Provide the (x, y) coordinate of the cell's center where the given text is located.  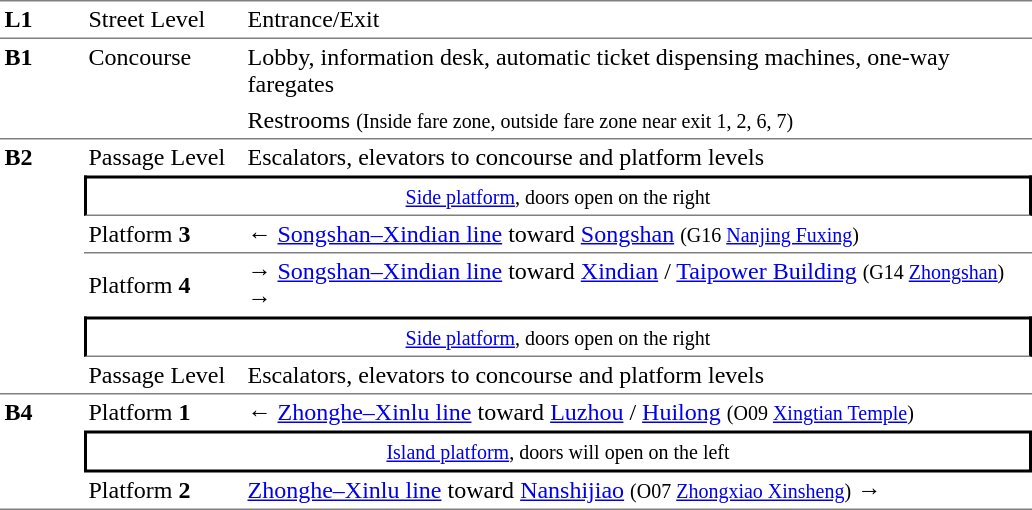
Platform 2 (164, 491)
← Zhonghe–Xinlu line toward Luzhou / Huilong (O09 Xingtian Temple) (638, 412)
Street Level (164, 19)
Concourse (164, 89)
Island platform, doors will open on the left (558, 451)
→ Songshan–Xindian line toward Xindian / Taipower Building (G14 Zhongshan) → (638, 284)
Platform 1 (164, 412)
L1 (42, 19)
Platform 3 (164, 234)
B2 (42, 268)
Entrance/Exit (638, 19)
Platform 4 (164, 284)
Lobby, information desk, automatic ticket dispensing machines, one-way faregates (638, 70)
B4 (42, 452)
Restrooms (Inside fare zone, outside fare zone near exit 1, 2, 6, 7) (638, 121)
← Songshan–Xindian line toward Songshan (G16 Nanjing Fuxing) (638, 234)
Zhonghe–Xinlu line toward Nanshijiao (O07 Zhongxiao Xinsheng) → (638, 491)
B1 (42, 89)
